Identify which cell holds the provided text, then report its (x, y) central coordinate. 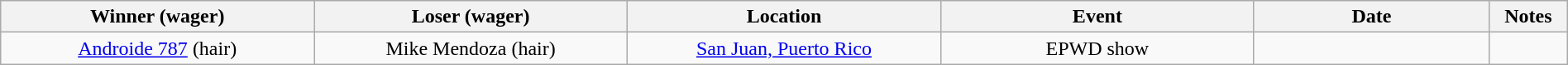
Winner (wager) (157, 17)
Location (784, 17)
Androide 787 (hair) (157, 48)
Loser (wager) (471, 17)
San Juan, Puerto Rico (784, 48)
Mike Mendoza (hair) (471, 48)
Notes (1528, 17)
EPWD show (1097, 48)
Event (1097, 17)
Date (1371, 17)
